Detect which cell encompasses the target text, then output its [x, y] center coordinate. 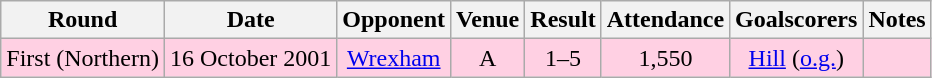
Opponent [394, 20]
Round [83, 20]
A [488, 58]
16 October 2001 [250, 58]
Attendance [665, 20]
1,550 [665, 58]
Result [563, 20]
First (Northern) [83, 58]
Notes [897, 20]
Wrexham [394, 58]
Hill (o.g.) [796, 58]
Goalscorers [796, 20]
1–5 [563, 58]
Date [250, 20]
Venue [488, 20]
